Capture the cell that displays the provided text and extract its [x, y] central coordinate. 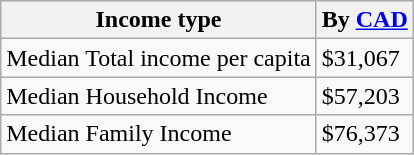
Median Family Income [158, 134]
$57,203 [364, 96]
Median Total income per capita [158, 58]
$76,373 [364, 134]
By CAD [364, 20]
Median Household Income [158, 96]
Income type [158, 20]
$31,067 [364, 58]
